Identify which cell holds the provided text, then report its (X, Y) central coordinate. 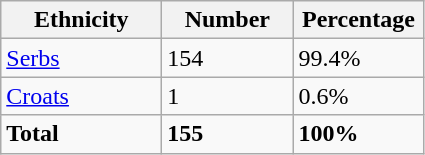
Total (82, 134)
Number (228, 20)
99.4% (358, 58)
100% (358, 134)
Percentage (358, 20)
154 (228, 58)
Ethnicity (82, 20)
1 (228, 96)
155 (228, 134)
Serbs (82, 58)
Croats (82, 96)
0.6% (358, 96)
